Return the [X, Y] coordinate for the center point of the cell that contains the specified text.  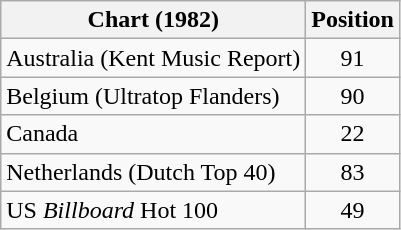
Netherlands (Dutch Top 40) [154, 172]
Belgium (Ultratop Flanders) [154, 96]
Canada [154, 134]
90 [353, 96]
91 [353, 58]
83 [353, 172]
22 [353, 134]
Australia (Kent Music Report) [154, 58]
Position [353, 20]
Chart (1982) [154, 20]
US Billboard Hot 100 [154, 210]
49 [353, 210]
